Return [X, Y] of the center of cell containing provided text 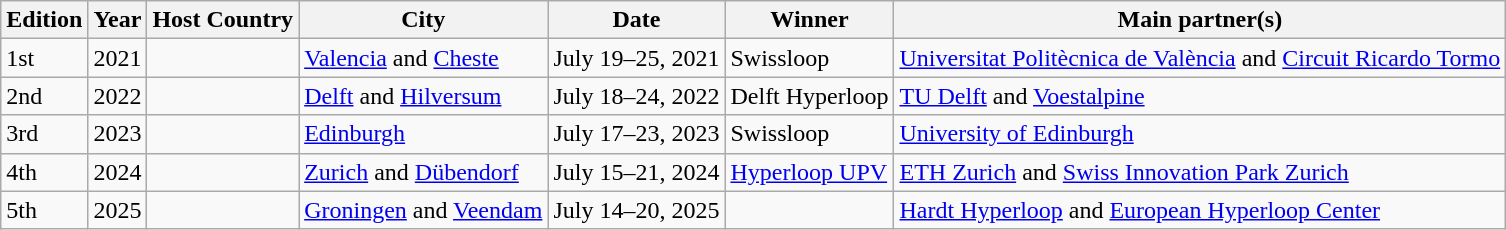
5th [44, 210]
TU Delft and Voestalpine [1200, 96]
2nd [44, 96]
Universitat Politècnica de València and Circuit Ricardo Tormo [1200, 58]
1st [44, 58]
Hyperloop UPV [810, 172]
3rd [44, 134]
Date [636, 20]
Year [118, 20]
Main partner(s) [1200, 20]
Hardt Hyperloop and European Hyperloop Center [1200, 210]
2024 [118, 172]
Zurich and Dübendorf [424, 172]
University of Edinburgh [1200, 134]
July 17–23, 2023 [636, 134]
Edition [44, 20]
Delft Hyperloop [810, 96]
Host Country [223, 20]
Valencia and Cheste [424, 58]
2021 [118, 58]
ETH Zurich and Swiss Innovation Park Zurich [1200, 172]
2022 [118, 96]
Edinburgh [424, 134]
Winner [810, 20]
4th [44, 172]
July 19–25, 2021 [636, 58]
Groningen and Veendam [424, 210]
July 14–20, 2025 [636, 210]
July 15–21, 2024 [636, 172]
2025 [118, 210]
2023 [118, 134]
City [424, 20]
Delft and Hilversum [424, 96]
July 18–24, 2022 [636, 96]
